Find where the given text appears and provide that cell's center as (x, y) coordinate. 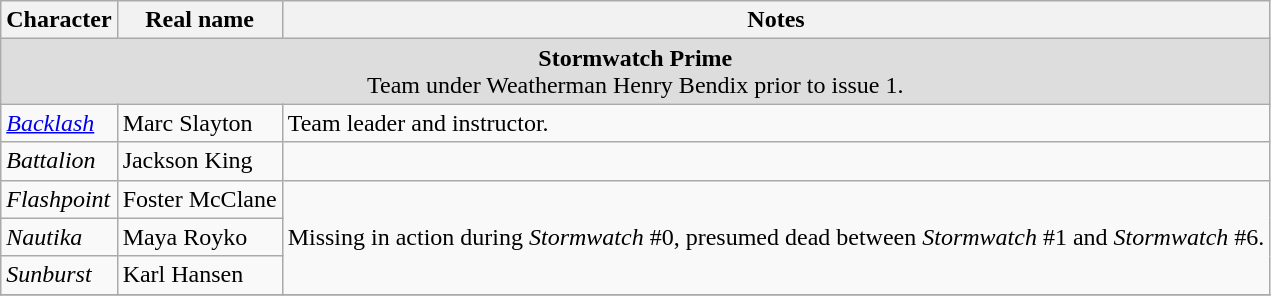
Flashpoint (59, 199)
Karl Hansen (200, 275)
Sunburst (59, 275)
Maya Royko (200, 237)
Nautika (59, 237)
Foster McClane (200, 199)
Team leader and instructor. (776, 123)
Marc Slayton (200, 123)
Missing in action during Stormwatch #0, presumed dead between Stormwatch #1 and Stormwatch #6. (776, 237)
Notes (776, 20)
Real name (200, 20)
Stormwatch PrimeTeam under Weatherman Henry Bendix prior to issue 1. (636, 72)
Character (59, 20)
Battalion (59, 161)
Backlash (59, 123)
Jackson King (200, 161)
